Determine the (X, Y) coordinate at the center of the cell enclosing the given text.  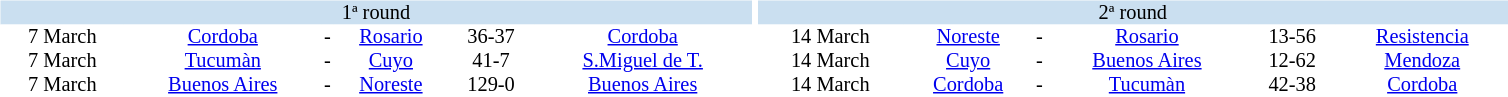
12-62 (1292, 60)
Resistencia (1422, 36)
1ª round (376, 12)
42-38 (1292, 84)
2ª round (1132, 12)
129-0 (491, 84)
41-7 (491, 60)
Mendoza (1422, 60)
36-37 (491, 36)
S.Miguel de T. (642, 60)
13-56 (1292, 36)
